Scan for the cell matching the given text and deliver its (x, y) coordinate at center. 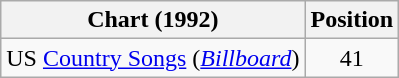
Position (352, 20)
Chart (1992) (153, 20)
US Country Songs (Billboard) (153, 58)
41 (352, 58)
